Capture the cell that displays the provided text and extract its (x, y) central coordinate. 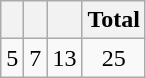
13 (64, 58)
Total (114, 20)
7 (36, 58)
5 (12, 58)
25 (114, 58)
